Find where the given text appears and provide that cell's center as (X, Y) coordinate. 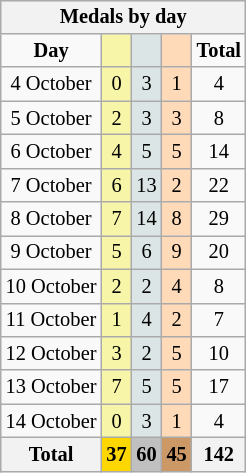
Medals by day (124, 17)
29 (219, 219)
45 (177, 455)
60 (147, 455)
12 October (52, 354)
10 October (52, 286)
14 October (52, 421)
9 (177, 253)
Day (52, 51)
13 (147, 185)
142 (219, 455)
5 October (52, 118)
9 October (52, 253)
7 October (52, 185)
6 October (52, 152)
37 (116, 455)
17 (219, 387)
13 October (52, 387)
4 October (52, 84)
20 (219, 253)
22 (219, 185)
11 October (52, 320)
8 October (52, 219)
10 (219, 354)
